Scan for the cell matching the given text and deliver its [X, Y] coordinate at center. 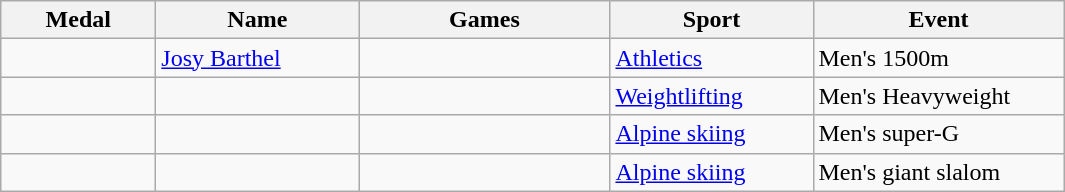
Men's giant slalom [938, 172]
Men's 1500m [938, 58]
Men's Heavyweight [938, 96]
Event [938, 20]
Name [258, 20]
Josy Barthel [258, 58]
Sport [712, 20]
Games [484, 20]
Men's super-G [938, 134]
Athletics [712, 58]
Medal [78, 20]
Weightlifting [712, 96]
